Extract the (x, y) coordinate from the center of the cell holding the provided text.  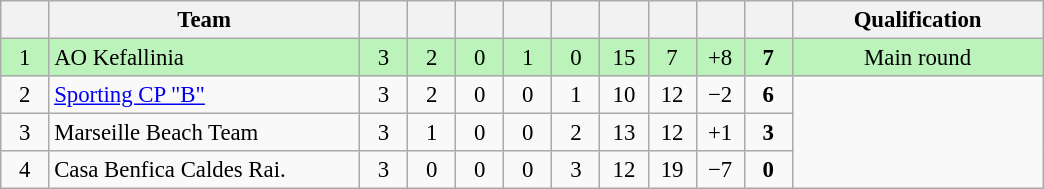
+1 (720, 133)
Sporting CP "B" (204, 95)
AO Kefallinia (204, 58)
Qualification (918, 20)
Casa Benfica Caldes Rai. (204, 170)
4 (25, 170)
13 (624, 133)
Main round (918, 58)
Marseille Beach Team (204, 133)
10 (624, 95)
−2 (720, 95)
+8 (720, 58)
Team (204, 20)
19 (672, 170)
6 (768, 95)
15 (624, 58)
−7 (720, 170)
